Search for the cell housing the specified text and yield its (X, Y) center coordinate. 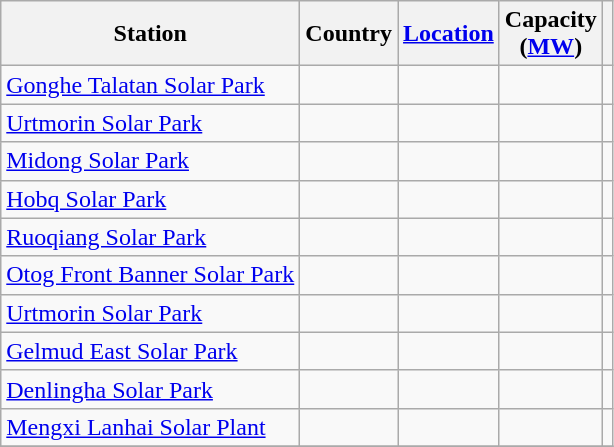
Gonghe Talatan Solar Park (150, 85)
Location (449, 34)
Otog Front Banner Solar Park (150, 275)
Gelmud East Solar Park (150, 351)
Ruoqiang Solar Park (150, 237)
Denlingha Solar Park (150, 389)
Hobq Solar Park (150, 199)
Country (349, 34)
Capacity(MW) (550, 34)
Station (150, 34)
Midong Solar Park (150, 161)
Mengxi Lanhai Solar Plant (150, 427)
